For the text-containing cell, return its midpoint in (X, Y) coordinate format. 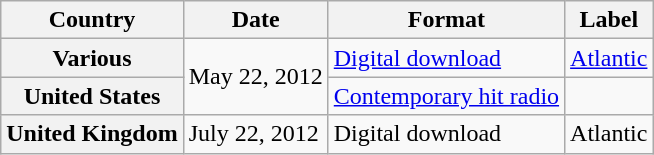
July 22, 2012 (256, 134)
Contemporary hit radio (446, 96)
Country (92, 20)
May 22, 2012 (256, 77)
Label (609, 20)
Format (446, 20)
United Kingdom (92, 134)
Various (92, 58)
United States (92, 96)
Date (256, 20)
